Determine the (X, Y) coordinate at the center of the cell enclosing the given text.  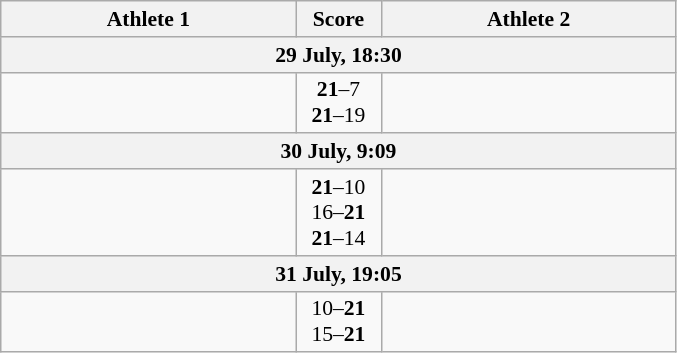
31 July, 19:05 (338, 274)
30 July, 9:09 (338, 152)
10–2115–21 (338, 322)
21–1016–2121–14 (338, 212)
Athlete 1 (148, 19)
29 July, 18:30 (338, 55)
Score (338, 19)
Athlete 2 (528, 19)
21–721–19 (338, 102)
